Search for the cell housing the specified text and yield its [x, y] center coordinate. 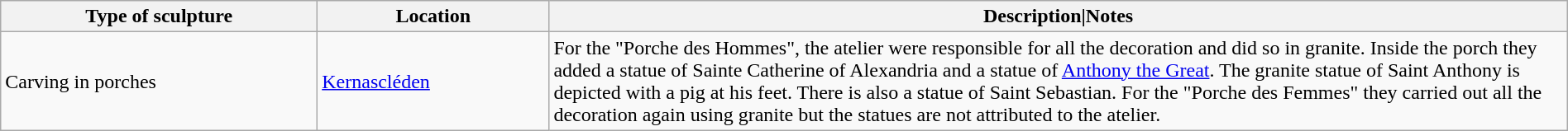
Type of sculpture [159, 16]
Description|Notes [1059, 16]
Kernascléden [433, 81]
Carving in porches [159, 81]
Location [433, 16]
